Search for the cell housing the specified text and yield its (x, y) center coordinate. 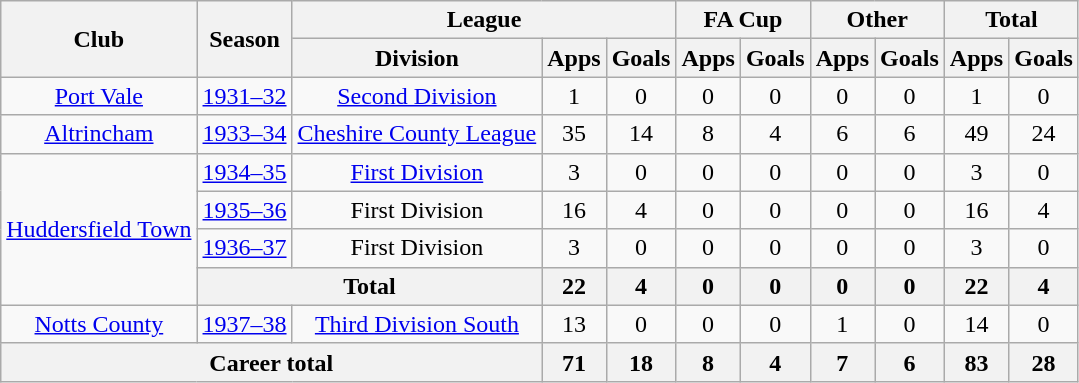
49 (976, 134)
Club (99, 39)
Cheshire County League (417, 134)
Third Division South (417, 324)
Division (417, 58)
35 (574, 134)
Second Division (417, 96)
Huddersfield Town (99, 229)
1931–32 (244, 96)
28 (1044, 362)
13 (574, 324)
24 (1044, 134)
1936–37 (244, 248)
Notts County (99, 324)
Other (877, 20)
Career total (272, 362)
71 (574, 362)
League (484, 20)
1937–38 (244, 324)
Altrincham (99, 134)
1933–34 (244, 134)
FA Cup (743, 20)
18 (641, 362)
1935–36 (244, 210)
83 (976, 362)
Port Vale (99, 96)
1934–35 (244, 172)
7 (842, 362)
Season (244, 39)
